Provide the [X, Y] coordinate of the cell's center where the given text is located.  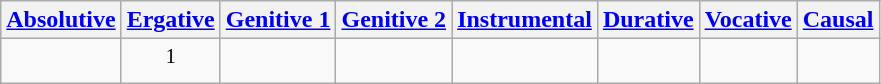
Absolutive [61, 20]
Ergative [170, 20]
Instrumental [525, 20]
Genitive 1 [278, 20]
Durative [648, 20]
Vocative [748, 20]
Genitive 2 [394, 20]
1 [170, 62]
Causal [838, 20]
